Extract the (x, y) coordinate from the center of the cell holding the provided text.  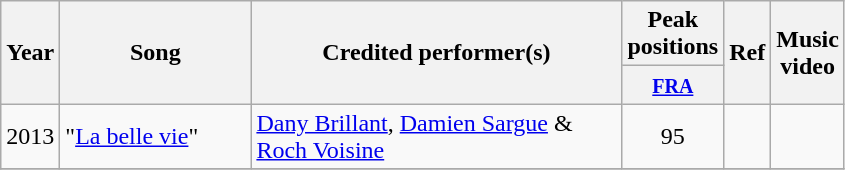
Musicvideo (808, 52)
Dany Brillant, Damien Sargue & Roch Voisine (436, 136)
Credited performer(s) (436, 52)
Ref (748, 52)
FRA (673, 85)
"La belle vie" (156, 136)
Song (156, 52)
Year (30, 52)
Peak positions (673, 34)
95 (673, 136)
2013 (30, 136)
